Identify which cell holds the provided text, then report its (x, y) central coordinate. 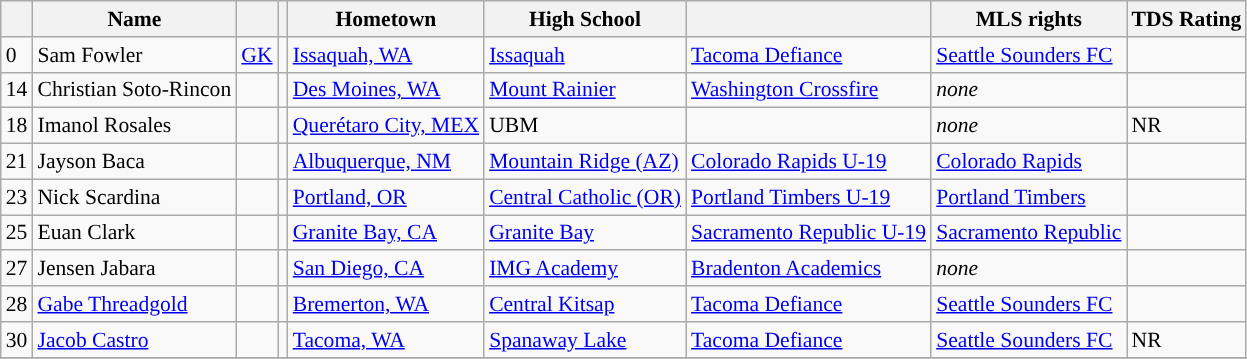
Granite Bay, CA (386, 233)
Sacramento Republic U-19 (808, 233)
Gabe Threadgold (134, 304)
Mountain Ridge (AZ) (585, 162)
IMG Academy (585, 269)
Christian Soto-Rincon (134, 90)
Jacob Castro (134, 340)
Nick Scardina (134, 197)
Issaquah (585, 55)
Hometown (386, 19)
21 (17, 162)
Name (134, 19)
Euan Clark (134, 233)
Granite Bay (585, 233)
Colorado Rapids U-19 (808, 162)
Bradenton Academics (808, 269)
Sam Fowler (134, 55)
Portland, OR (386, 197)
Bremerton, WA (386, 304)
18 (17, 126)
25 (17, 233)
Jensen Jabara (134, 269)
UBM (585, 126)
14 (17, 90)
Issaquah, WA (386, 55)
Portland Timbers (1028, 197)
Colorado Rapids (1028, 162)
30 (17, 340)
Querétaro City, MEX (386, 126)
Spanaway Lake (585, 340)
Sacramento Republic (1028, 233)
Des Moines, WA (386, 90)
23 (17, 197)
Imanol Rosales (134, 126)
GK (256, 55)
MLS rights (1028, 19)
Jayson Baca (134, 162)
High School (585, 19)
0 (17, 55)
Tacoma, WA (386, 340)
San Diego, CA (386, 269)
Washington Crossfire (808, 90)
Mount Rainier (585, 90)
TDS Rating (1186, 19)
Central Catholic (OR) (585, 197)
28 (17, 304)
Central Kitsap (585, 304)
Albuquerque, NM (386, 162)
Portland Timbers U-19 (808, 197)
27 (17, 269)
